For the text-containing cell, return its midpoint in (X, Y) coordinate format. 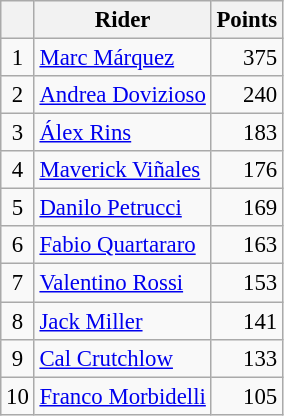
Álex Rins (122, 133)
Valentino Rossi (122, 283)
8 (18, 321)
169 (246, 208)
133 (246, 358)
183 (246, 133)
Points (246, 20)
4 (18, 170)
Maverick Viñales (122, 170)
Rider (122, 20)
105 (246, 396)
9 (18, 358)
163 (246, 245)
1 (18, 58)
176 (246, 170)
375 (246, 58)
5 (18, 208)
Danilo Petrucci (122, 208)
6 (18, 245)
Marc Márquez (122, 58)
141 (246, 321)
Franco Morbidelli (122, 396)
Jack Miller (122, 321)
2 (18, 95)
Andrea Dovizioso (122, 95)
7 (18, 283)
3 (18, 133)
153 (246, 283)
Fabio Quartararo (122, 245)
240 (246, 95)
10 (18, 396)
Cal Crutchlow (122, 358)
